Provide the (x, y) coordinate of the cell's center where the given text is located.  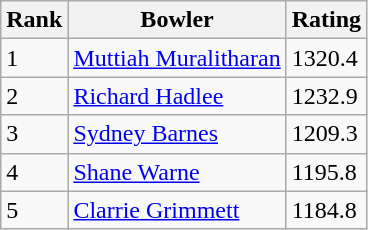
2 (34, 96)
3 (34, 134)
Bowler (177, 20)
1320.4 (326, 58)
Clarrie Grimmett (177, 210)
5 (34, 210)
1232.9 (326, 96)
Sydney Barnes (177, 134)
1209.3 (326, 134)
Rating (326, 20)
1184.8 (326, 210)
Muttiah Muralitharan (177, 58)
Richard Hadlee (177, 96)
1195.8 (326, 172)
Shane Warne (177, 172)
Rank (34, 20)
4 (34, 172)
1 (34, 58)
